Detect which cell encompasses the target text, then output its (x, y) center coordinate. 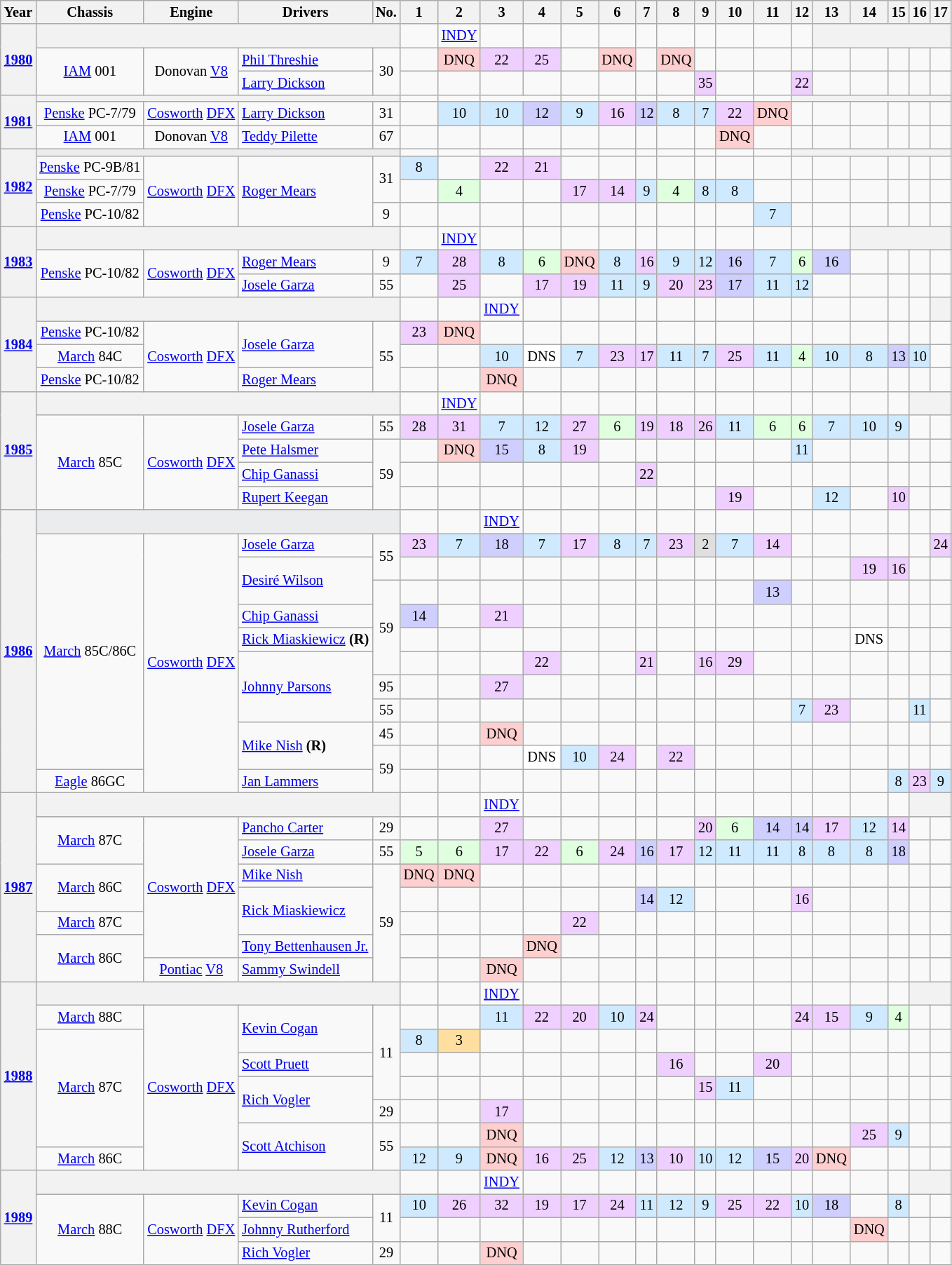
1983 (18, 262)
Year (18, 12)
Mike Nish (R) (306, 745)
1 (419, 12)
1982 (18, 188)
1987 (18, 886)
1989 (18, 1217)
Phil Threshie (306, 60)
Penske PC-9B/81 (90, 168)
1985 (18, 450)
Johnny Rutherford (306, 1229)
Pontiac V8 (191, 970)
March 85C (90, 463)
32 (502, 1205)
Tony Bettenhausen Jr. (306, 946)
Mike Nish (306, 875)
Rick Miaskiewicz (R) (306, 640)
35 (705, 83)
Teddy Pilette (306, 137)
Sammy Swindell (306, 970)
30 (386, 72)
Rick Miaskiewicz (306, 910)
Scott Atchison (306, 1147)
1981 (18, 122)
March 84C (90, 356)
1984 (18, 345)
March 85C/86C (90, 651)
67 (386, 137)
Johnny Parsons (306, 686)
Pancho Carter (306, 828)
Rupert Keegan (306, 498)
No. (386, 12)
Drivers (306, 12)
Eagle 86GC (90, 781)
Engine (191, 12)
Chassis (90, 12)
1988 (18, 1076)
45 (386, 733)
95 (386, 686)
1986 (18, 651)
Desiré Wilson (306, 581)
Scott Pruett (306, 1064)
Jan Lammers (306, 781)
1980 (18, 59)
Pete Halsmer (306, 450)
